Return the [X, Y] coordinate for the center point of the cell that contains the specified text.  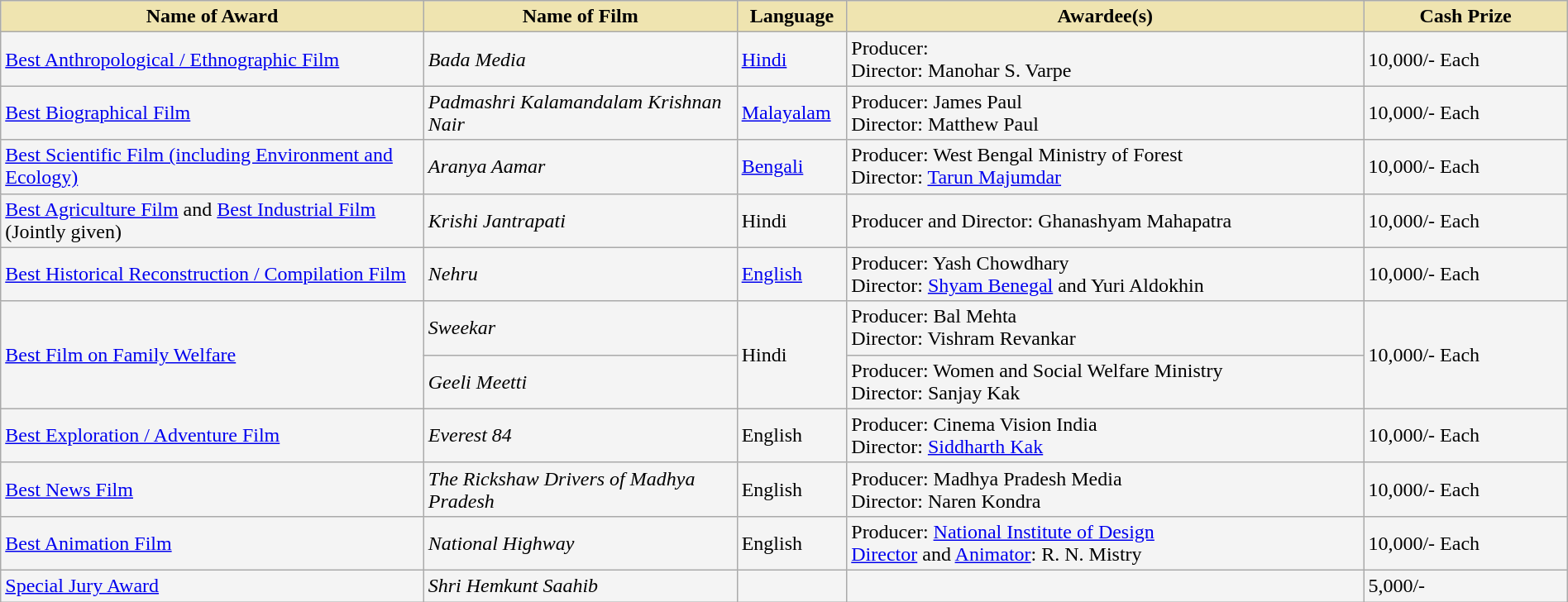
5,000/- [1465, 585]
Malayalam [792, 112]
Best Exploration / Adventure Film [213, 435]
Nehru [581, 275]
Bengali [792, 167]
Best News Film [213, 490]
Producer: Yash ChowdharyDirector: Shyam Benegal and Yuri Aldokhin [1105, 275]
Producer: Cinema Vision IndiaDirector: Siddharth Kak [1105, 435]
Producer and Director: Ghanashyam Mahapatra [1105, 220]
Producer: Madhya Pradesh MediaDirector: Naren Kondra [1105, 490]
Best Scientific Film (including Environment and Ecology) [213, 167]
National Highway [581, 542]
Krishi Jantrapati [581, 220]
The Rickshaw Drivers of Madhya Pradesh [581, 490]
Cash Prize [1465, 17]
Producer: National Institute of DesignDirector and Animator: R. N. Mistry [1105, 542]
Best Biographical Film [213, 112]
Shri Hemkunt Saahib [581, 585]
Name of Film [581, 17]
Producer: West Bengal Ministry of ForestDirector: Tarun Majumdar [1105, 167]
Producer: James PaulDirector: Matthew Paul [1105, 112]
Name of Award [213, 17]
Best Agriculture Film and Best Industrial Film (Jointly given) [213, 220]
Producer: Women and Social Welfare Ministry Director: Sanjay Kak [1105, 382]
Padmashri Kalamandalam Krishnan Nair [581, 112]
Producer: Bal MehtaDirector: Vishram Revankar [1105, 327]
Bada Media [581, 60]
Best Anthropological / Ethnographic Film [213, 60]
Special Jury Award [213, 585]
Best Animation Film [213, 542]
Aranya Aamar [581, 167]
Best Film on Family Welfare [213, 355]
Producer: Director: Manohar S. Varpe [1105, 60]
Sweekar [581, 327]
Language [792, 17]
Geeli Meetti [581, 382]
Everest 84 [581, 435]
Best Historical Reconstruction / Compilation Film [213, 275]
Awardee(s) [1105, 17]
